Output the [X, Y] coordinate of the center of the cell containing the given text.  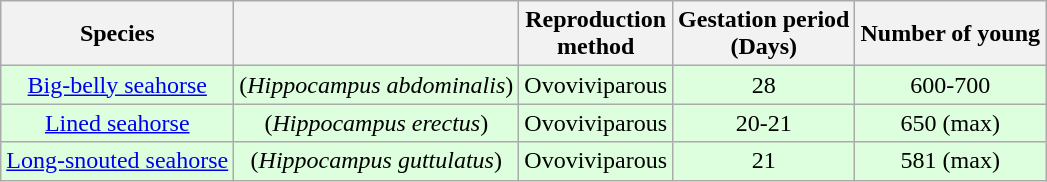
Number of young [950, 34]
581 (max) [950, 161]
Reproductionmethod [596, 34]
Gestation period(Days) [764, 34]
(Hippocampus guttulatus) [376, 161]
28 [764, 85]
650 (max) [950, 123]
20-21 [764, 123]
600-700 [950, 85]
21 [764, 161]
Species [118, 34]
(Hippocampus abdominalis) [376, 85]
(Hippocampus erectus) [376, 123]
Long-snouted seahorse [118, 161]
Lined seahorse [118, 123]
Big-belly seahorse [118, 85]
